Locate the cell with the specified text and output its [X, Y] center coordinate. 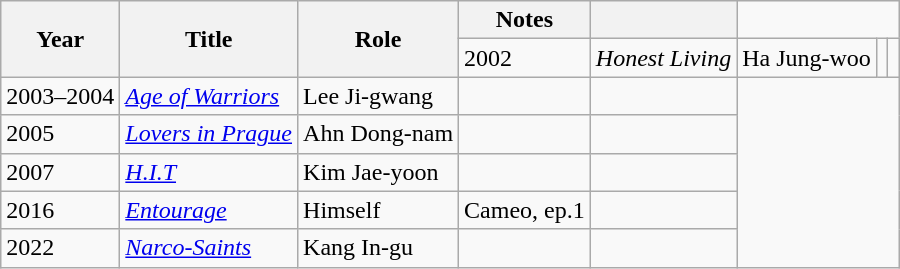
Himself [378, 210]
2002 [525, 58]
Lee Ji-gwang [378, 96]
Lovers in Prague [209, 134]
Cameo, ep.1 [525, 210]
2016 [60, 210]
Role [378, 39]
Age of Warriors [209, 96]
2005 [60, 134]
H.I.T [209, 172]
Kang In-gu [378, 248]
Honest Living [663, 58]
Narco-Saints [209, 248]
2003–2004 [60, 96]
2007 [60, 172]
2022 [60, 248]
Year [60, 39]
Kim Jae-yoon [378, 172]
Ha Jung-woo [807, 58]
Ahn Dong-nam [378, 134]
Title [209, 39]
Notes [525, 20]
Entourage [209, 210]
